Scan for the cell matching the given text and deliver its (X, Y) coordinate at center. 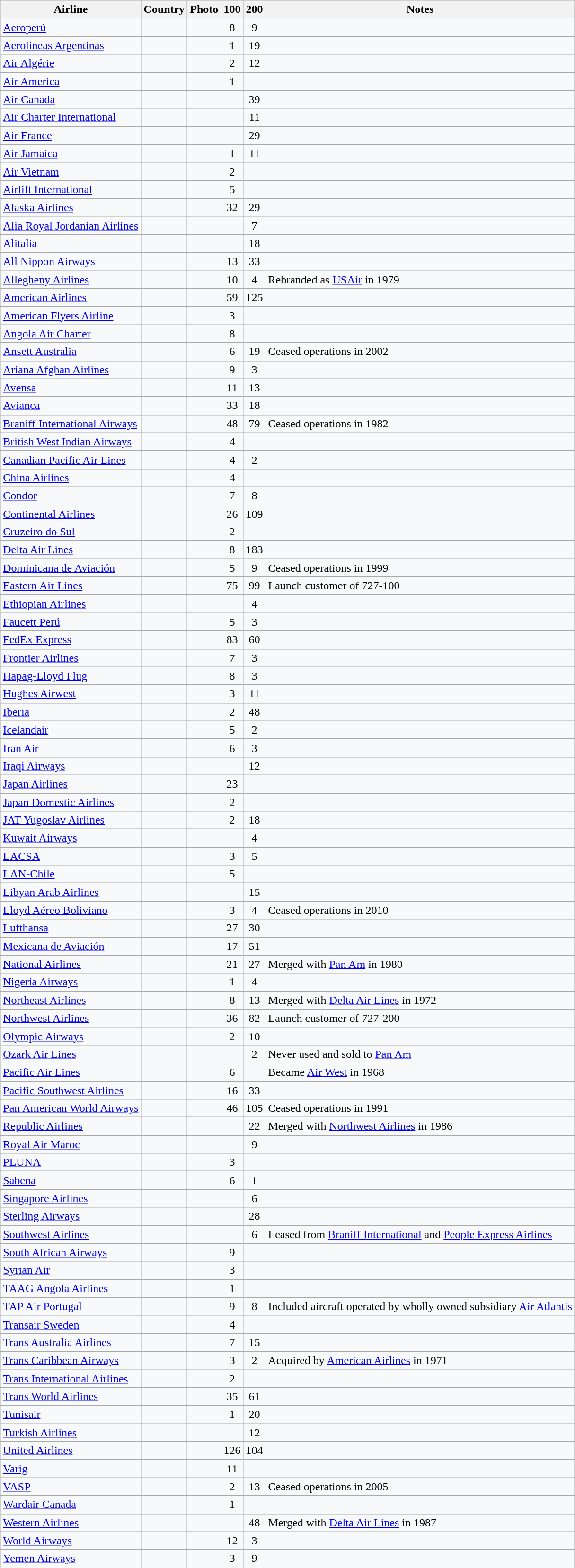
Delta Air Lines (71, 550)
Acquired by American Airlines in 1971 (420, 1360)
Ariana Afghan Airlines (71, 370)
79 (255, 424)
Syrian Air (71, 1270)
Trans Australia Airlines (71, 1342)
Cruzeiro do Sul (71, 532)
National Airlines (71, 964)
Olympic Airways (71, 1036)
Angola Air Charter (71, 334)
105 (255, 1108)
Became Air West in 1968 (420, 1072)
Ceased operations in 2010 (420, 910)
Southwest Airlines (71, 1234)
Trans World Airlines (71, 1397)
Avensa (71, 388)
60 (255, 640)
Lufthansa (71, 928)
83 (232, 640)
Aeroperú (71, 27)
TAAG Angola Airlines (71, 1288)
Rebranded as USAir in 1979 (420, 280)
Merged with Delta Air Lines in 1987 (420, 1523)
Ceased operations in 2005 (420, 1487)
Ceased operations in 1991 (420, 1108)
59 (232, 298)
Ozark Air Lines (71, 1054)
200 (255, 9)
Airline (71, 9)
American Airlines (71, 298)
Photo (204, 9)
Japan Airlines (71, 784)
Ceased operations in 1999 (420, 568)
126 (232, 1451)
World Airways (71, 1541)
JAT Yugoslav Airlines (71, 820)
China Airlines (71, 478)
28 (255, 1216)
Varig (71, 1469)
26 (232, 514)
17 (232, 946)
Pacific Air Lines (71, 1072)
Airlift International (71, 189)
Northeast Airlines (71, 1000)
Libyan Arab Airlines (71, 892)
Alitalia (71, 244)
Air America (71, 81)
Launch customer of 727-200 (420, 1018)
Transair Sweden (71, 1324)
Avianca (71, 406)
20 (255, 1415)
TAP Air Portugal (71, 1306)
Nigeria Airways (71, 982)
Yemen Airways (71, 1559)
Notes (420, 9)
South African Airways (71, 1252)
Kuwait Airways (71, 838)
Air Jamaica (71, 153)
51 (255, 946)
Japan Domestic Airlines (71, 802)
Tunisair (71, 1415)
23 (232, 784)
Country (164, 9)
American Flyers Airline (71, 316)
Alaska Airlines (71, 207)
LACSA (71, 856)
Air Algérie (71, 63)
16 (232, 1090)
46 (232, 1108)
Ceased operations in 2002 (420, 352)
Ansett Australia (71, 352)
Eastern Air Lines (71, 586)
Alia Royal Jordanian Airlines (71, 226)
Air Canada (71, 99)
Lloyd Aéreo Boliviano (71, 910)
Trans Caribbean Airways (71, 1360)
Sabena (71, 1180)
Dominicana de Aviación (71, 568)
Allegheny Airlines (71, 280)
39 (255, 99)
Pan American World Airways (71, 1108)
VASP (71, 1487)
100 (232, 9)
All Nippon Airways (71, 262)
Mexicana de Aviación (71, 946)
125 (255, 298)
Condor (71, 496)
Iran Air (71, 748)
Continental Airlines (71, 514)
82 (255, 1018)
Iraqi Airways (71, 766)
Turkish Airlines (71, 1433)
Merged with Delta Air Lines in 1972 (420, 1000)
21 (232, 964)
LAN-Chile (71, 874)
Canadian Pacific Air Lines (71, 460)
British West Indian Airways (71, 442)
Never used and sold to Pan Am (420, 1054)
Ethiopian Airlines (71, 604)
Royal Air Maroc (71, 1144)
Hughes Airwest (71, 694)
Launch customer of 727-100 (420, 586)
30 (255, 928)
Sterling Airways (71, 1216)
United Airlines (71, 1451)
Singapore Airlines (71, 1198)
35 (232, 1397)
Faucett Perú (71, 622)
Merged with Pan Am in 1980 (420, 964)
Merged with Northwest Airlines in 1986 (420, 1126)
61 (255, 1397)
Republic Airlines (71, 1126)
Aerolíneas Argentinas (71, 45)
183 (255, 550)
104 (255, 1451)
Trans International Airlines (71, 1379)
Western Airlines (71, 1523)
Braniff International Airways (71, 424)
Air Vietnam (71, 171)
109 (255, 514)
36 (232, 1018)
FedEx Express (71, 640)
PLUNA (71, 1162)
22 (255, 1126)
Northwest Airlines (71, 1018)
75 (232, 586)
Icelandair (71, 730)
Hapag-Lloyd Flug (71, 676)
Ceased operations in 1982 (420, 424)
32 (232, 207)
Frontier Airlines (71, 658)
Iberia (71, 712)
Pacific Southwest Airlines (71, 1090)
Air France (71, 135)
Included aircraft operated by wholly owned subsidiary Air Atlantis (420, 1306)
Air Charter International (71, 117)
99 (255, 586)
Wardair Canada (71, 1505)
Leased from Braniff International and People Express Airlines (420, 1234)
